Scan for the cell matching the given text and deliver its [X, Y] coordinate at center. 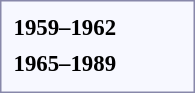
1965–1989 [65, 63]
1959–1962 [65, 27]
